From the cell containing the given text, extract its center point as [x, y] coordinate. 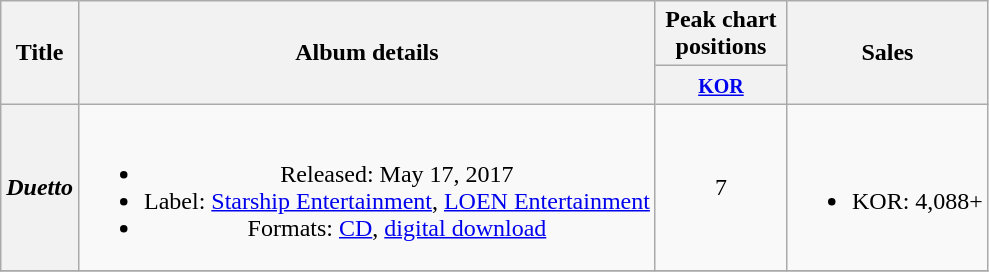
Sales [887, 52]
KOR: 4,088+ [887, 188]
Released: May 17, 2017Label: Starship Entertainment, LOEN EntertainmentFormats: CD, digital download [366, 188]
Title [40, 52]
7 [720, 188]
Duetto [40, 188]
KOR [720, 85]
Peak chart positions [720, 34]
Album details [366, 52]
